Pinpoint the cell where the given text exists, returning its (x, y) midpoint coordinate. 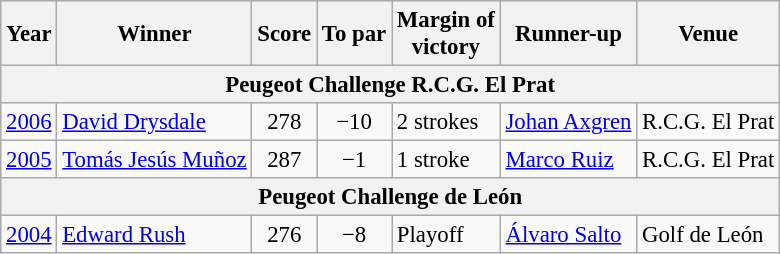
To par (354, 34)
−1 (354, 160)
Runner-up (568, 34)
Marco Ruiz (568, 160)
Venue (708, 34)
−8 (354, 235)
Golf de León (708, 235)
2006 (29, 122)
Edward Rush (154, 235)
287 (284, 160)
2 strokes (446, 122)
2004 (29, 235)
Year (29, 34)
Johan Axgren (568, 122)
Álvaro Salto (568, 235)
Peugeot Challenge de León (390, 197)
−10 (354, 122)
278 (284, 122)
1 stroke (446, 160)
David Drysdale (154, 122)
Margin ofvictory (446, 34)
Winner (154, 34)
Tomás Jesús Muñoz (154, 160)
276 (284, 235)
2005 (29, 160)
Playoff (446, 235)
Score (284, 34)
Peugeot Challenge R.C.G. El Prat (390, 85)
